Extract the [x, y] coordinate from the center of the cell holding the provided text.  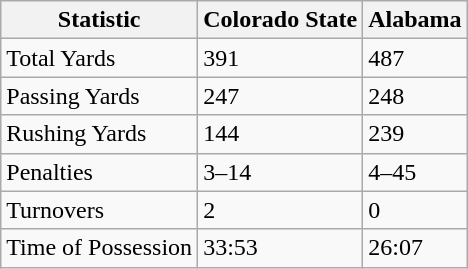
0 [415, 210]
Passing Yards [100, 96]
Turnovers [100, 210]
Rushing Yards [100, 134]
247 [280, 96]
33:53 [280, 248]
Alabama [415, 20]
4–45 [415, 172]
487 [415, 58]
239 [415, 134]
Colorado State [280, 20]
Statistic [100, 20]
144 [280, 134]
391 [280, 58]
Total Yards [100, 58]
2 [280, 210]
3–14 [280, 172]
Penalties [100, 172]
248 [415, 96]
Time of Possession [100, 248]
26:07 [415, 248]
